Scan for the cell matching the given text and deliver its [X, Y] coordinate at center. 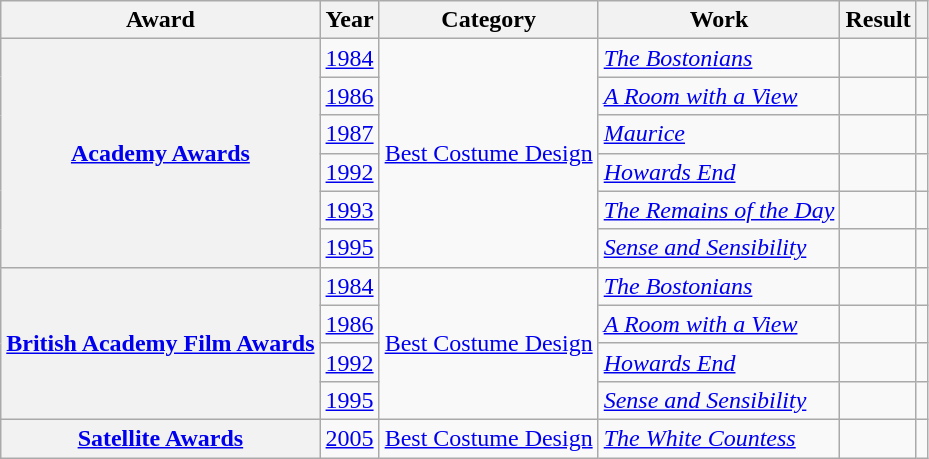
Work [719, 20]
The White Countess [719, 438]
Maurice [719, 134]
1993 [350, 210]
Award [160, 20]
Year [350, 20]
Academy Awards [160, 153]
2005 [350, 438]
The Remains of the Day [719, 210]
Satellite Awards [160, 438]
Result [878, 20]
1987 [350, 134]
Category [488, 20]
British Academy Film Awards [160, 343]
